Provide the [X, Y] coordinate of the cell's center where the given text is located.  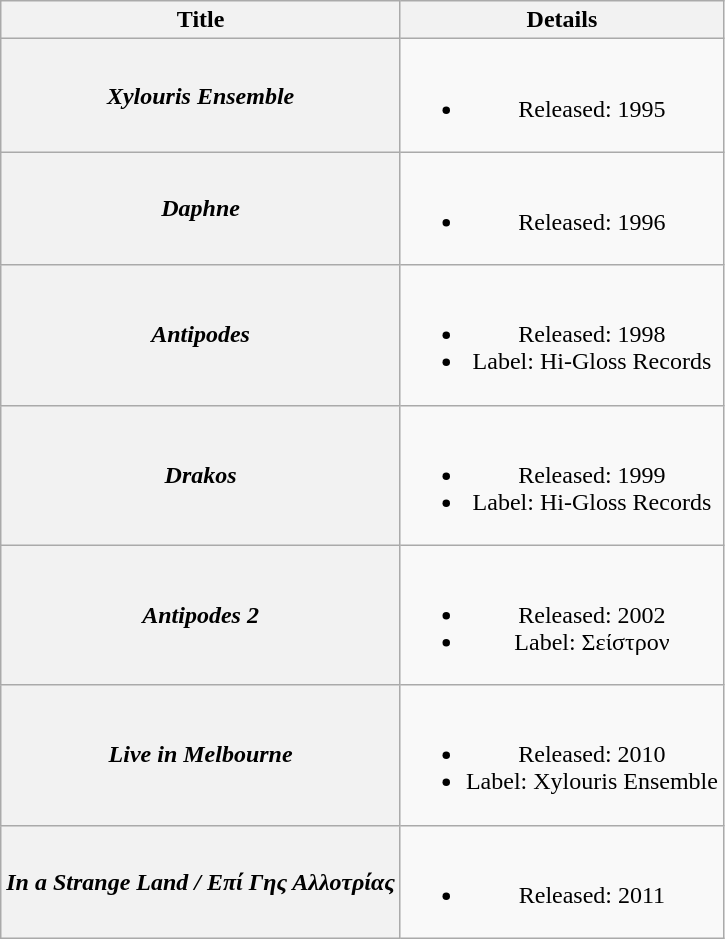
Released: 2002Label: Σείστρον [562, 615]
Released: 1995 [562, 96]
Details [562, 20]
Released: 1998Label: Hi-Gloss Records [562, 335]
Drakos [201, 475]
In a Strange Land / Επί Γης Αλλοτρίας [201, 882]
Released: 1996 [562, 208]
Live in Melbourne [201, 755]
Released: 2011 [562, 882]
Released: 1999Label: Hi-Gloss Records [562, 475]
Xylouris Ensemble [201, 96]
Antipodes [201, 335]
Daphne [201, 208]
Antipodes 2 [201, 615]
Released: 2010Label: Xylouris Ensemble [562, 755]
Title [201, 20]
